Return (X, Y) of the center of cell containing provided text 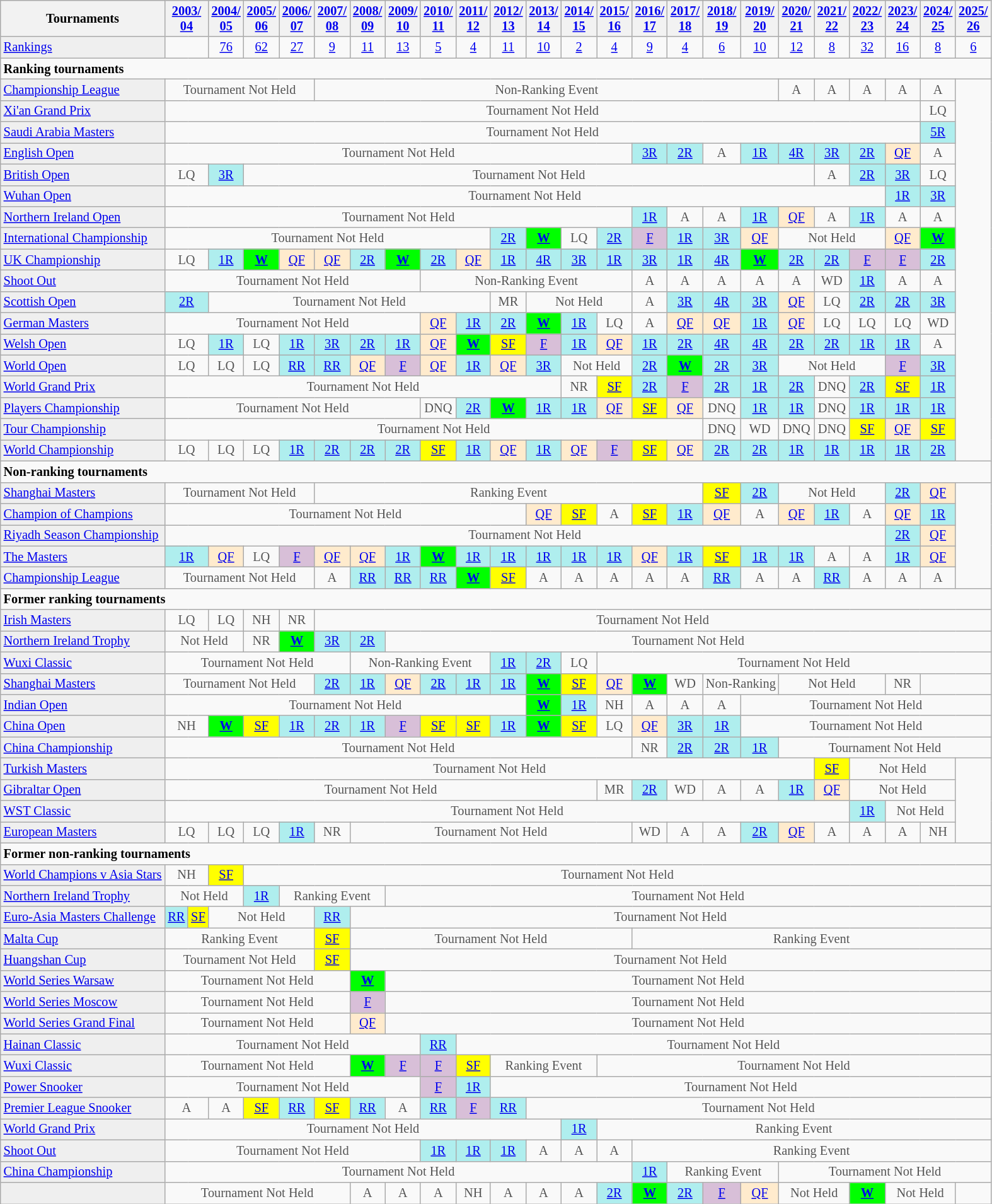
Non-ranking tournaments (496, 472)
2008/09 (367, 18)
World Series Moscow (83, 1002)
Irish Masters (83, 620)
2024/25 (938, 18)
2015/16 (614, 18)
Tournaments (83, 18)
English Open (83, 153)
The Masters (83, 557)
Saudi Arabia Masters (83, 132)
Ranking tournaments (496, 69)
Wuhan Open (83, 196)
2011/12 (473, 18)
World Open (83, 366)
Indian Open (83, 705)
Euro-Asia Masters Challenge (83, 917)
China Open (83, 726)
2009/10 (403, 18)
Champion of Champions (83, 514)
2023/24 (903, 18)
2004/05 (226, 18)
Scottish Open (83, 302)
2010/11 (438, 18)
Malta Cup (83, 939)
2005/06 (262, 18)
2022/23 (867, 18)
Gibraltar Open (83, 790)
13 (403, 47)
2016/17 (650, 18)
5 (438, 47)
2012/13 (508, 18)
Huangshan Cup (83, 959)
2006/07 (297, 18)
2019/20 (759, 18)
WST Classic (83, 811)
27 (297, 47)
2007/08 (332, 18)
British Open (83, 175)
2020/21 (797, 18)
World Championship (83, 450)
2025/26 (973, 18)
Hainan Classic (83, 1045)
Tour Championship (83, 429)
World Series Warsaw (83, 981)
World Series Grand Final (83, 1023)
32 (867, 47)
International Championship (83, 238)
UK Championship (83, 260)
Rankings (83, 47)
2014/15 (579, 18)
World Champions v Asia Stars (83, 875)
2013/14 (543, 18)
2021/22 (832, 18)
Welsh Open (83, 344)
Riyadh Season Championship (83, 535)
2018/19 (722, 18)
Power Snooker (83, 1087)
Xi'an Grand Prix (83, 111)
2 (579, 47)
Former ranking tournaments (496, 599)
2017/18 (685, 18)
Non-Ranking (741, 684)
2003/04 (187, 18)
Northern Ireland Open (83, 217)
Premier League Snooker (83, 1108)
16 (903, 47)
German Masters (83, 323)
5R (938, 132)
76 (226, 47)
62 (262, 47)
European Masters (83, 832)
Players Championship (83, 408)
Turkish Masters (83, 768)
Former non-ranking tournaments (496, 854)
12 (797, 47)
